For the text-containing cell, return its midpoint in (X, Y) coordinate format. 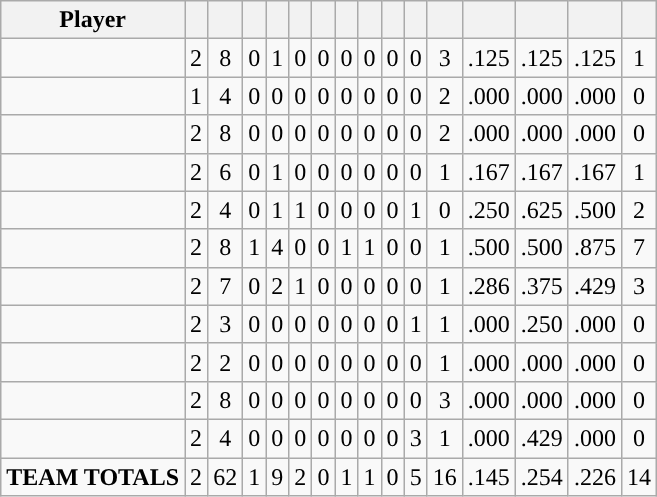
6 (226, 172)
9 (278, 477)
TEAM TOTALS (93, 477)
5 (416, 477)
.145 (488, 477)
.286 (488, 286)
.875 (594, 248)
.226 (594, 477)
62 (226, 477)
Player (93, 20)
16 (444, 477)
.375 (542, 286)
.254 (542, 477)
14 (638, 477)
.625 (542, 210)
